For the text-containing cell, return its midpoint in [x, y] coordinate format. 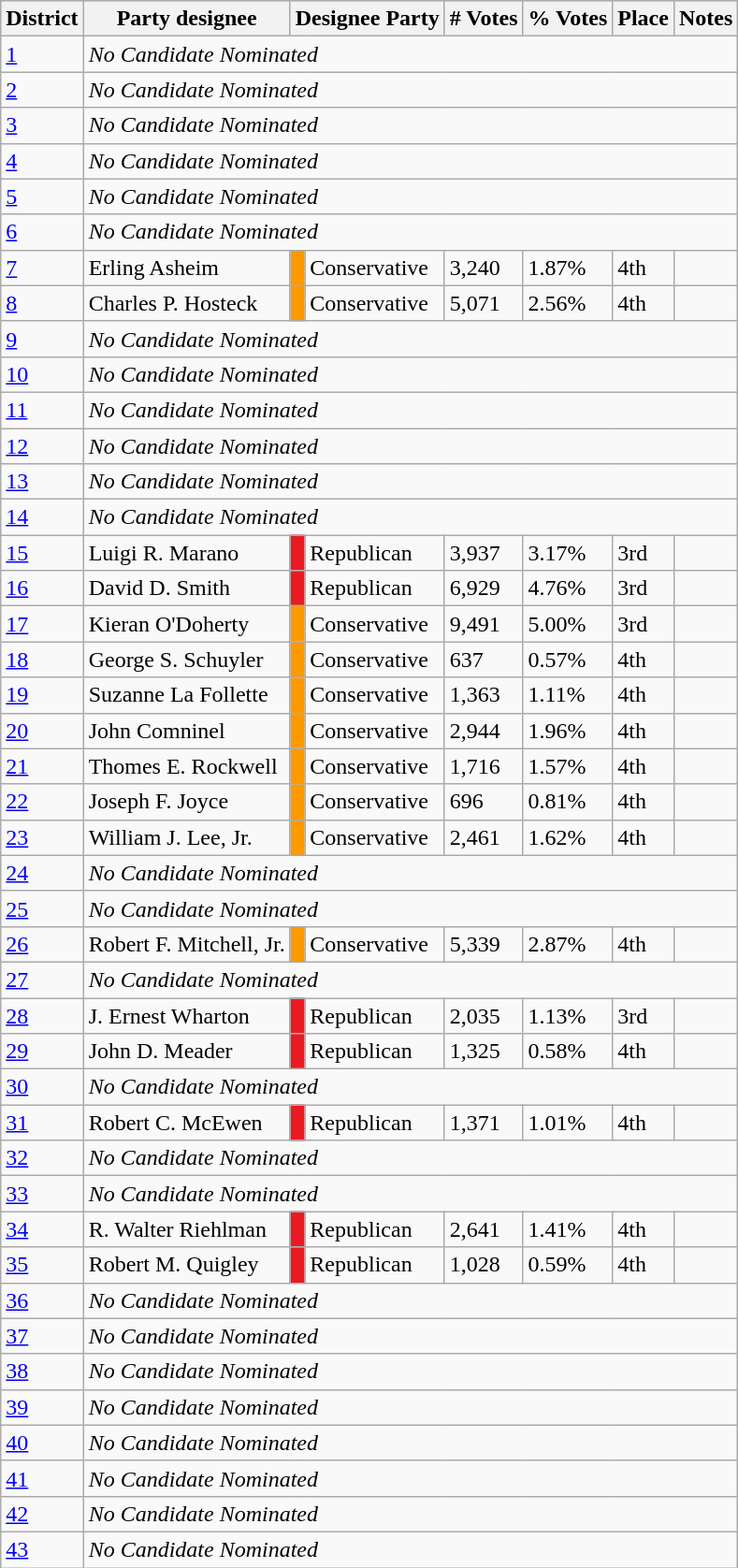
3.17% [568, 553]
21 [42, 766]
17 [42, 624]
637 [484, 660]
8 [42, 303]
696 [484, 802]
Thomes E. Rockwell [187, 766]
43 [42, 1549]
1.11% [568, 695]
1 [42, 54]
13 [42, 482]
29 [42, 1052]
32 [42, 1158]
Kieran O'Doherty [187, 624]
4.76% [568, 588]
3,240 [484, 268]
David D. Smith [187, 588]
Charles P. Hosteck [187, 303]
Joseph F. Joyce [187, 802]
27 [42, 980]
R. Walter Riehlman [187, 1229]
5 [42, 196]
42 [42, 1514]
% Votes [568, 19]
1,363 [484, 695]
18 [42, 660]
1.96% [568, 731]
2,461 [484, 837]
0.57% [568, 660]
1,371 [484, 1123]
36 [42, 1300]
1.87% [568, 268]
11 [42, 410]
Robert C. McEwen [187, 1123]
District [42, 19]
14 [42, 517]
23 [42, 837]
9 [42, 339]
Designee Party [367, 19]
7 [42, 268]
2,641 [484, 1229]
2.56% [568, 303]
28 [42, 1015]
12 [42, 446]
2,944 [484, 731]
William J. Lee, Jr. [187, 837]
0.58% [568, 1052]
3,937 [484, 553]
1,028 [484, 1265]
2,035 [484, 1015]
Luigi R. Marano [187, 553]
Robert M. Quigley [187, 1265]
John Comninel [187, 731]
35 [42, 1265]
1.62% [568, 837]
5.00% [568, 624]
37 [42, 1336]
John D. Meader [187, 1052]
9,491 [484, 624]
6 [42, 232]
41 [42, 1478]
22 [42, 802]
1.41% [568, 1229]
Notes [705, 19]
1,716 [484, 766]
2 [42, 90]
31 [42, 1123]
5,339 [484, 944]
26 [42, 944]
1.57% [568, 766]
25 [42, 908]
24 [42, 873]
Erling Asheim [187, 268]
4 [42, 161]
George S. Schuyler [187, 660]
6,929 [484, 588]
16 [42, 588]
20 [42, 731]
30 [42, 1087]
19 [42, 695]
Party designee [187, 19]
10 [42, 374]
Suzanne La Follette [187, 695]
Place [644, 19]
2.87% [568, 944]
J. Ernest Wharton [187, 1015]
38 [42, 1372]
1.13% [568, 1015]
Robert F. Mitchell, Jr. [187, 944]
3 [42, 125]
39 [42, 1407]
15 [42, 553]
1.01% [568, 1123]
34 [42, 1229]
33 [42, 1194]
0.59% [568, 1265]
40 [42, 1443]
5,071 [484, 303]
0.81% [568, 802]
1,325 [484, 1052]
# Votes [484, 19]
